Detect which cell encompasses the target text, then output its (X, Y) center coordinate. 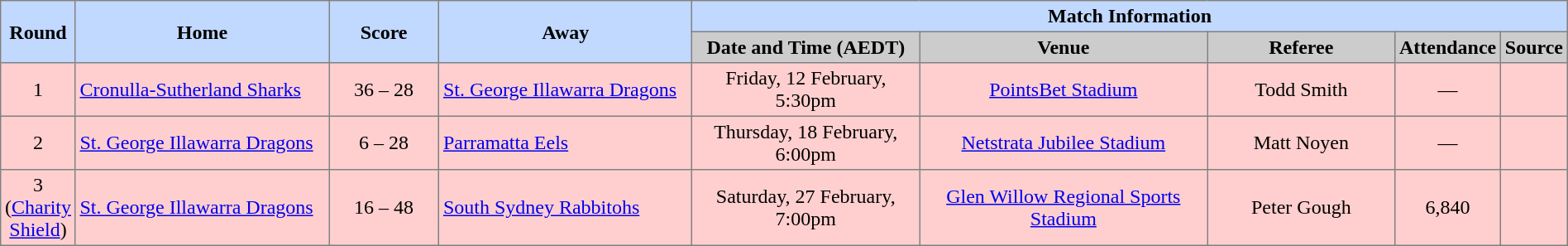
PointsBet Stadium (1064, 89)
Todd Smith (1302, 89)
South Sydney Rabbitohs (566, 208)
Home (202, 31)
Round (38, 31)
36 – 28 (384, 89)
6 – 28 (384, 142)
Venue (1064, 47)
Referee (1302, 47)
Source (1535, 47)
Glen Willow Regional Sports Stadium (1064, 208)
Attendance (1448, 47)
Saturday, 27 February, 7:00pm (806, 208)
Netstrata Jubilee Stadium (1064, 142)
Thursday, 18 February, 6:00pm (806, 142)
2 (38, 142)
16 – 48 (384, 208)
Away (566, 31)
Cronulla-Sutherland Sharks (202, 89)
1 (38, 89)
Match Information (1130, 17)
6,840 (1448, 208)
Parramatta Eels (566, 142)
Friday, 12 February, 5:30pm (806, 89)
Date and Time (AEDT) (806, 47)
Peter Gough (1302, 208)
3(Charity Shield) (38, 208)
Matt Noyen (1302, 142)
Score (384, 31)
